Search for the cell housing the specified text and yield its (X, Y) center coordinate. 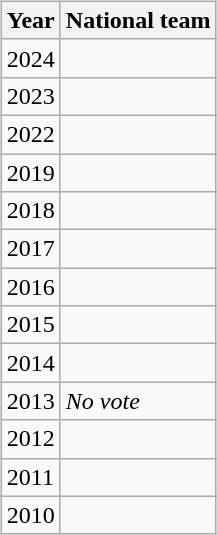
2024 (30, 58)
2017 (30, 249)
2018 (30, 211)
2022 (30, 134)
2012 (30, 439)
2010 (30, 515)
2011 (30, 477)
2019 (30, 173)
National team (138, 20)
2013 (30, 401)
No vote (138, 401)
2015 (30, 325)
2016 (30, 287)
Year (30, 20)
2014 (30, 363)
2023 (30, 96)
